Determine the (x, y) coordinate at the center of the cell enclosing the given text.  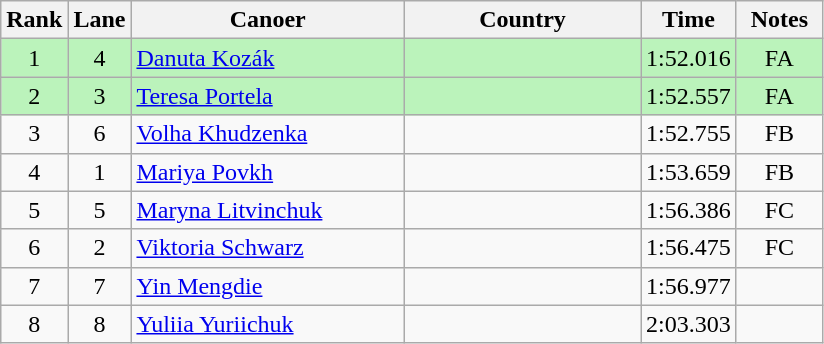
2:03.303 (689, 324)
Rank (34, 20)
Viktoria Schwarz (268, 248)
1:52.557 (689, 96)
1:53.659 (689, 172)
Danuta Kozák (268, 58)
Notes (779, 20)
1:56.386 (689, 210)
1:56.977 (689, 286)
Volha Khudzenka (268, 134)
Maryna Litvinchuk (268, 210)
1:56.475 (689, 248)
Country (522, 20)
Canoer (268, 20)
1:52.755 (689, 134)
Teresa Portela (268, 96)
Yuliia Yuriichuk (268, 324)
1:52.016 (689, 58)
Time (689, 20)
Mariya Povkh (268, 172)
Lane (100, 20)
Yin Mengdie (268, 286)
